From the cell containing the given text, extract its center point as (X, Y) coordinate. 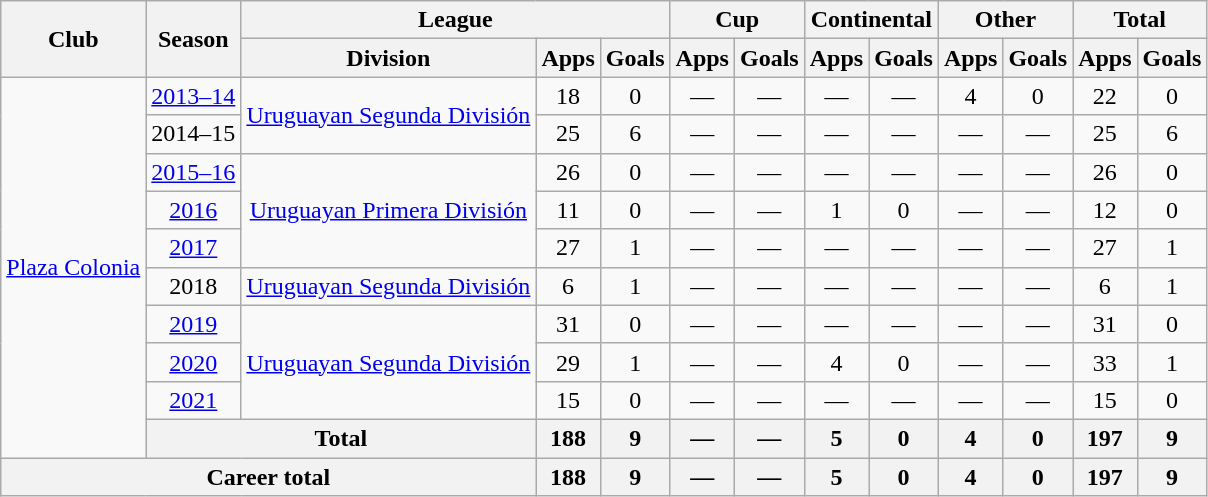
League (456, 20)
Division (388, 58)
2018 (194, 286)
Career total (268, 477)
Uruguayan Primera División (388, 210)
Season (194, 39)
18 (568, 96)
Continental (871, 20)
2021 (194, 400)
2020 (194, 362)
Club (74, 39)
12 (1105, 210)
29 (568, 362)
Plaza Colonia (74, 268)
Cup (737, 20)
2016 (194, 210)
Other (1005, 20)
2013–14 (194, 96)
2015–16 (194, 172)
2017 (194, 248)
11 (568, 210)
2019 (194, 324)
33 (1105, 362)
22 (1105, 96)
2014–15 (194, 134)
